Locate the cell with the specified text and output its [x, y] center coordinate. 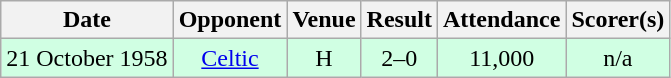
2–0 [399, 58]
11,000 [501, 58]
Opponent [230, 20]
H [324, 58]
Date [87, 20]
Celtic [230, 58]
n/a [618, 58]
21 October 1958 [87, 58]
Venue [324, 20]
Attendance [501, 20]
Scorer(s) [618, 20]
Result [399, 20]
